Scan for the cell matching the given text and deliver its (x, y) coordinate at center. 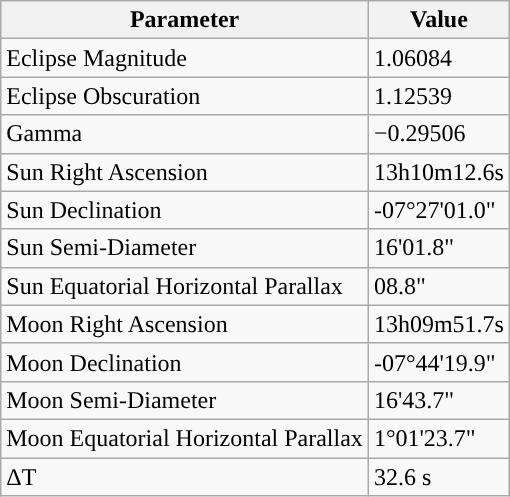
Eclipse Obscuration (185, 96)
Moon Equatorial Horizontal Parallax (185, 438)
16'43.7" (438, 400)
Sun Semi-Diameter (185, 248)
Moon Semi-Diameter (185, 400)
13h10m12.6s (438, 172)
ΔT (185, 477)
1°01'23.7" (438, 438)
1.06084 (438, 58)
Parameter (185, 20)
−0.29506 (438, 134)
Sun Declination (185, 210)
Gamma (185, 134)
1.12539 (438, 96)
Sun Equatorial Horizontal Parallax (185, 286)
16'01.8" (438, 248)
08.8" (438, 286)
-07°44'19.9" (438, 362)
32.6 s (438, 477)
Sun Right Ascension (185, 172)
Value (438, 20)
-07°27'01.0" (438, 210)
Eclipse Magnitude (185, 58)
13h09m51.7s (438, 324)
Moon Right Ascension (185, 324)
Moon Declination (185, 362)
